Output the [X, Y] coordinate of the center of the cell containing the given text.  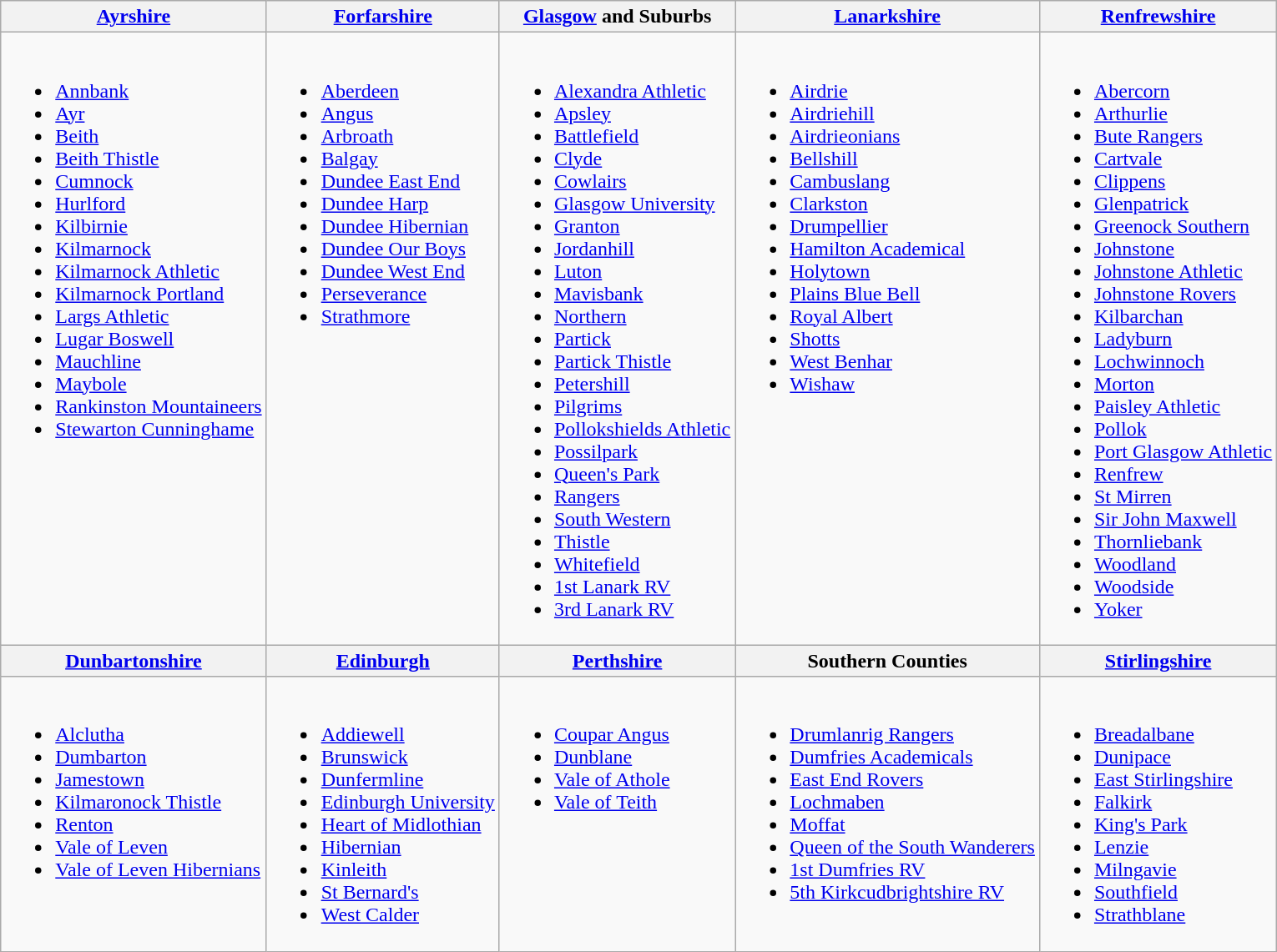
Drumlanrig RangersDumfries AcademicalsEast End RoversLochmabenMoffatQueen of the South Wanderers1st Dumfries RV5th Kirkcudbrightshire RV [888, 814]
Edinburgh [382, 661]
Forfarshire [382, 17]
Coupar AngusDunblaneVale of AtholeVale of Teith [617, 814]
Renfrewshire [1158, 17]
Glasgow and Suburbs [617, 17]
Lanarkshire [888, 17]
BreadalbaneDunipaceEast StirlingshireFalkirkKing's ParkLenzieMilngavieSouthfieldStrathblane [1158, 814]
Stirlingshire [1158, 661]
Ayrshire [134, 17]
Southern Counties [888, 661]
AddiewellBrunswickDunfermlineEdinburgh UniversityHeart of MidlothianHibernianKinleithSt Bernard'sWest Calder [382, 814]
AlcluthaDumbartonJamestownKilmaronock ThistleRentonVale of LevenVale of Leven Hibernians [134, 814]
Dunbartonshire [134, 661]
AberdeenAngusArbroathBalgayDundee East EndDundee HarpDundee HibernianDundee Our BoysDundee West EndPerseveranceStrathmore [382, 339]
AirdrieAirdriehillAirdrieoniansBellshillCambuslangClarkstonDrumpellierHamilton AcademicalHolytownPlains Blue BellRoyal AlbertShottsWest BenharWishaw [888, 339]
Perthshire [617, 661]
